Locate the cell with the specified text and output its (X, Y) center coordinate. 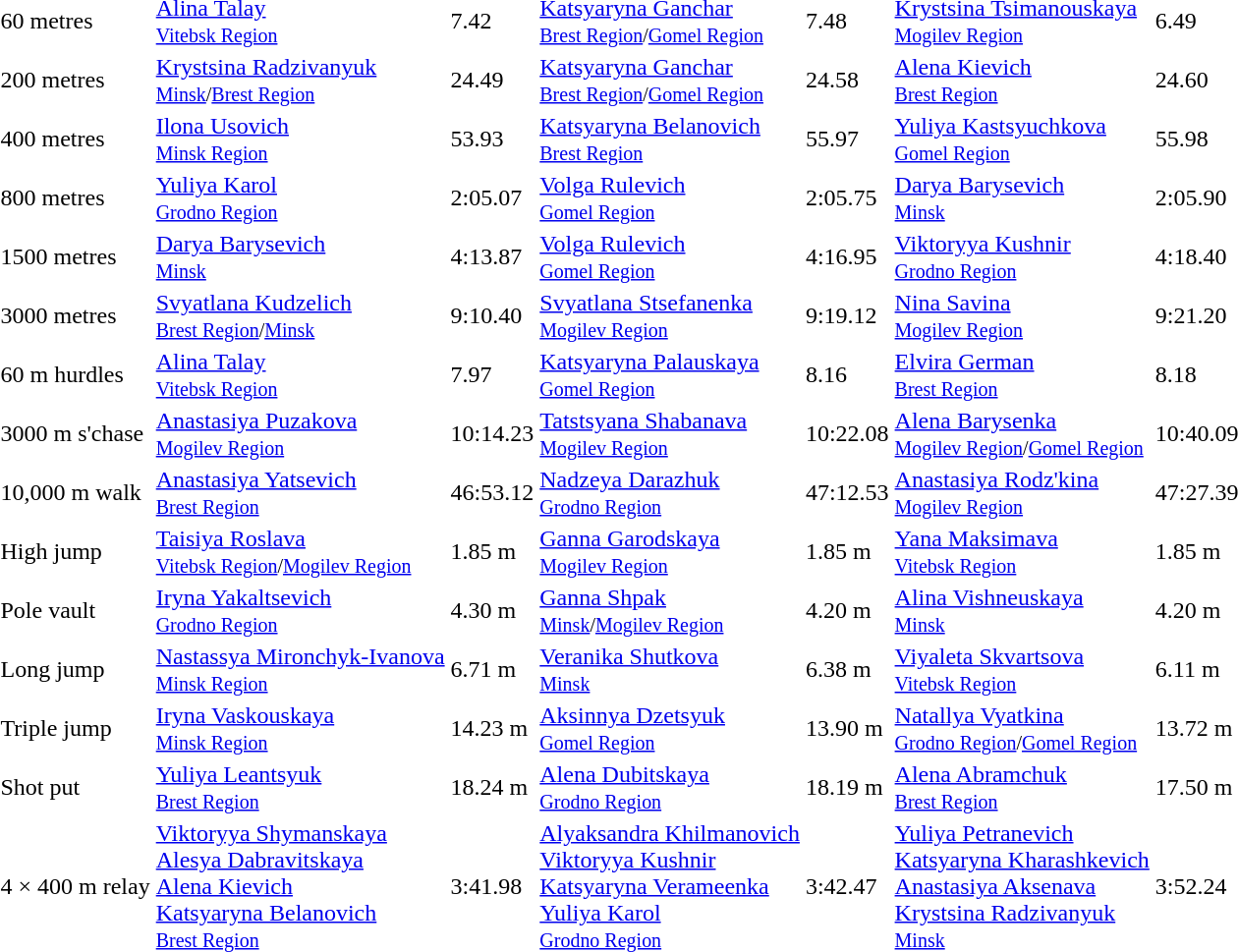
Anastasiya PuzakovaMogilev Region (301, 434)
7.97 (492, 375)
Natallya VyatkinaGrodno Region/Gomel Region (1022, 729)
Ganna GarodskayaMogilev Region (670, 552)
Nastassya Mironchyk-IvanovaMinsk Region (301, 670)
Krystsina RadzivanyukMinsk/Brest Region (301, 81)
Iryna YakaltsevichGrodno Region (301, 611)
10:22.08 (847, 434)
2:05.75 (847, 198)
4:13.87 (492, 257)
Taisiya RoslavaVitebsk Region/Mogilev Region (301, 552)
6.38 m (847, 670)
Ganna ShpakMinsk/Mogilev Region (670, 611)
Viyaleta SkvartsovaVitebsk Region (1022, 670)
9:10.40 (492, 316)
Aksinnya DzetsyukGomel Region (670, 729)
18.24 m (492, 788)
4.30 m (492, 611)
Alena BarysenkaMogilev Region/Gomel Region (1022, 434)
Alina TalayVitebsk Region (301, 375)
Katsyaryna BelanovichBrest Region (670, 140)
Iryna VaskouskayaMinsk Region (301, 729)
8.16 (847, 375)
6.71 m (492, 670)
Yuliya LeantsyukBrest Region (301, 788)
Alina VishneuskayaMinsk (1022, 611)
Tatstsyana ShabanavaMogilev Region (670, 434)
Yuliya KastsyuchkovaGomel Region (1022, 140)
10:14.23 (492, 434)
Alena DubitskayaGrodno Region (670, 788)
Katsyaryna PalauskayaGomel Region (670, 375)
Nina SavinaMogilev Region (1022, 316)
9:19.12 (847, 316)
24.58 (847, 81)
Anastasiya YatsevichBrest Region (301, 493)
4:16.95 (847, 257)
55.97 (847, 140)
53.93 (492, 140)
Elvira GermanBrest Region (1022, 375)
13.90 m (847, 729)
Veranika ShutkovaMinsk (670, 670)
Ilona UsovichMinsk Region (301, 140)
2:05.07 (492, 198)
46:53.12 (492, 493)
4.20 m (847, 611)
18.19 m (847, 788)
Yana MaksimavaVitebsk Region (1022, 552)
Alena KievichBrest Region (1022, 81)
Svyatlana StsefanenkaMogilev Region (670, 316)
Svyatlana KudzelichBrest Region/Minsk (301, 316)
Yuliya KarolGrodno Region (301, 198)
Katsyaryna GancharBrest Region/Gomel Region (670, 81)
Anastasiya Rodz'kinaMogilev Region (1022, 493)
Nadzeya DarazhukGrodno Region (670, 493)
Alena AbramchukBrest Region (1022, 788)
24.49 (492, 81)
Viktoryya KushnirGrodno Region (1022, 257)
47:12.53 (847, 493)
14.23 m (492, 729)
